Scan for the cell matching the given text and deliver its (X, Y) coordinate at center. 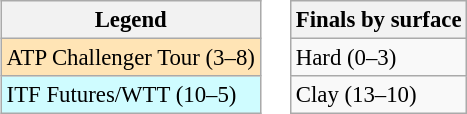
Finals by surface (378, 20)
ITF Futures/WTT (10–5) (130, 95)
ATP Challenger Tour (3–8) (130, 58)
Hard (0–3) (378, 58)
Clay (13–10) (378, 95)
Legend (130, 20)
